Detect which cell encompasses the target text, then output its (x, y) center coordinate. 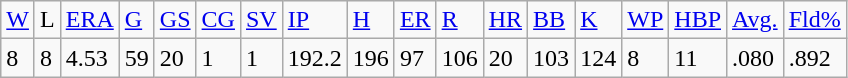
L (47, 20)
CG (218, 20)
W (18, 20)
WP (646, 20)
BB (552, 20)
4.53 (90, 58)
97 (415, 58)
HR (505, 20)
103 (552, 58)
.892 (814, 58)
Avg. (756, 20)
59 (136, 58)
R (460, 20)
IP (314, 20)
GS (175, 20)
K (598, 20)
192.2 (314, 58)
HBP (698, 20)
Fld% (814, 20)
ER (415, 20)
196 (370, 58)
.080 (756, 58)
H (370, 20)
G (136, 20)
106 (460, 58)
SV (261, 20)
11 (698, 58)
124 (598, 58)
ERA (90, 20)
